Extract the (X, Y) coordinate from the center of the cell holding the provided text.  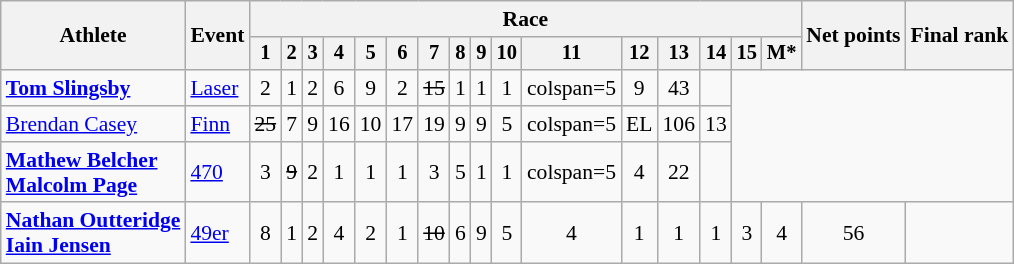
49er (217, 234)
Nathan OutteridgeIain Jensen (94, 234)
Brendan Casey (94, 124)
56 (853, 234)
25 (265, 124)
Finn (217, 124)
Net points (853, 36)
470 (217, 172)
Race (525, 19)
M* (782, 54)
11 (572, 54)
Final rank (960, 36)
Laser (217, 88)
43 (680, 88)
16 (339, 124)
EL (640, 124)
14 (716, 54)
Event (217, 36)
106 (680, 124)
22 (680, 172)
19 (434, 124)
17 (402, 124)
Athlete (94, 36)
Tom Slingsby (94, 88)
12 (640, 54)
Mathew BelcherMalcolm Page (94, 172)
